Provide the [x, y] coordinate of the cell's center where the given text is located.  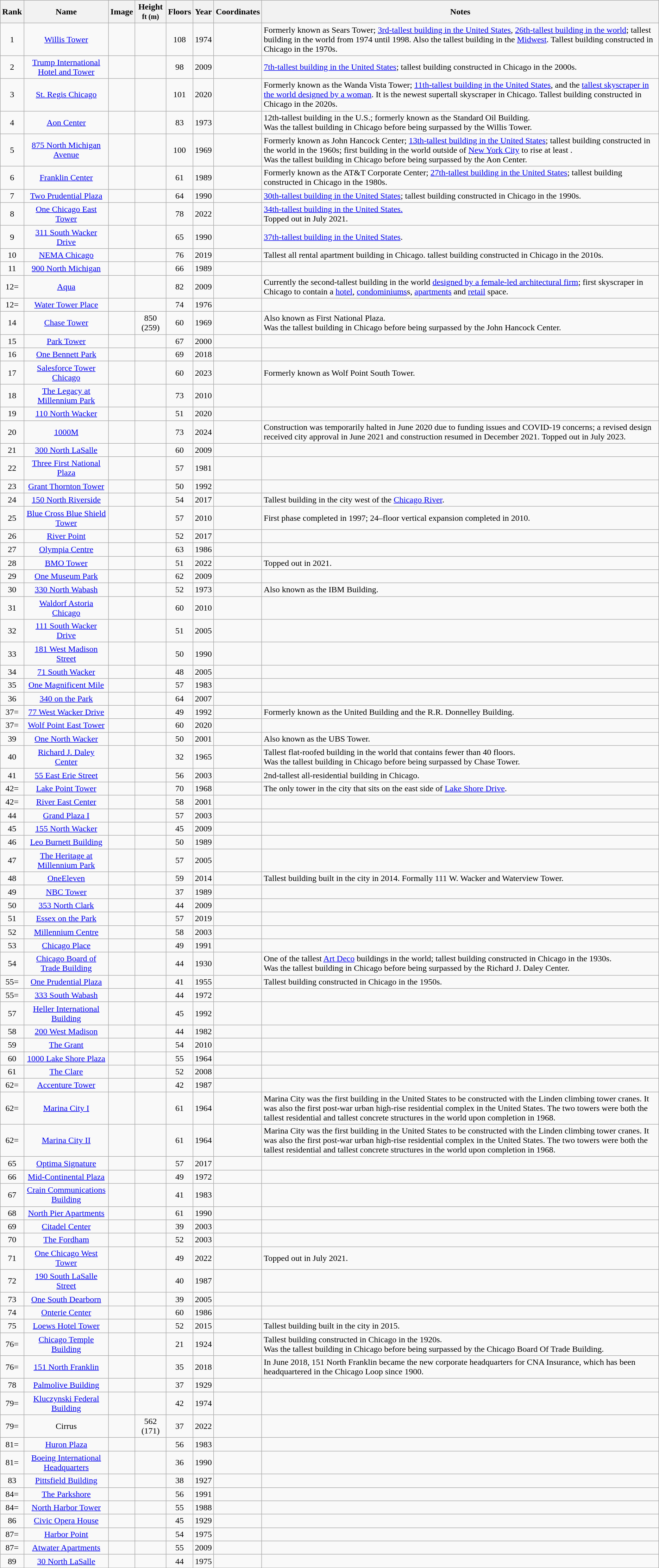
155 North Wacker [66, 829]
2nd-tallest all-residential building in Chicago. [460, 775]
The Clare [66, 1072]
Also known as First National Plaza.Was the tallest building in Chicago before being surpassed by the John Hancock Center. [460, 323]
Water Tower Place [66, 305]
875 North Michigan Avenue [66, 150]
30 [12, 590]
The Fordham [66, 1240]
Also known as the UBS Tower. [460, 739]
One North Wacker [66, 739]
The only tower in the city that sits on the east side of Lake Shore Drive. [460, 788]
72 [12, 1281]
82 [180, 287]
Tallest building built in the city in 2014. Formally 111 W. Wacker and Waterview Tower. [460, 879]
The Legacy at Millennium Park [66, 396]
1000 Lake Shore Plaza [66, 1058]
151 North Franklin [66, 1367]
Heightft (m) [151, 12]
1968 [203, 788]
38 [180, 1481]
1976 [203, 305]
Olympia Centre [66, 549]
Mid-Continental Plaza [66, 1177]
98 [180, 67]
9 [12, 237]
Crain Communications Building [66, 1195]
Loews Hotel Tower [66, 1326]
Salesforce Tower Chicago [66, 373]
Cirrus [66, 1426]
11 [12, 268]
68 [12, 1213]
2014 [203, 879]
353 North Clark [66, 905]
Grand Plaza I [66, 815]
Accenture Tower [66, 1085]
562 (171) [151, 1426]
340 on the Park [66, 699]
Blue Cross Blue Shield Tower [66, 518]
Notes [460, 12]
190 South LaSalle Street [66, 1281]
23 [12, 486]
100 [180, 150]
Pittsfield Building [66, 1481]
62 [180, 576]
16 [12, 355]
1988 [203, 1507]
15 [12, 341]
33 [12, 654]
One Museum Park [66, 576]
Onterie Center [66, 1312]
Topped out in July 2021. [460, 1258]
19 [12, 414]
Chase Tower [66, 323]
Lake Point Tower [66, 788]
1927 [203, 1481]
330 North Wabash [66, 590]
One Magnificent Mile [66, 685]
Harbor Point [66, 1534]
2 [12, 67]
Richard J. Daley Center [66, 757]
25 [12, 518]
2008 [203, 1072]
300 North LaSalle [66, 450]
17 [12, 373]
Waldorf Astoria Chicago [66, 608]
Aqua [66, 287]
30th-tallest building in the United States; tallest building constructed in Chicago in the 1990s. [460, 196]
Name [66, 12]
The Parkshore [66, 1494]
Formerly known as the AT&T Corporate Center; 27th-tallest building in the United States; tallest building constructed in Chicago in the 1980s. [460, 177]
63 [180, 549]
NEMA Chicago [66, 255]
Boeing International Headquarters [66, 1463]
North Pier Apartments [66, 1213]
Two Prudential Plaza [66, 196]
6 [12, 177]
Optima Signature [66, 1163]
2023 [203, 373]
1982 [203, 1031]
Formerly known as the United Building and the R.R. Donnelley Building. [460, 712]
One South Dearborn [66, 1299]
7th-tallest building in the United States; tallest building constructed in Chicago in the 2000s. [460, 67]
NBC Tower [66, 892]
900 North Michigan [66, 268]
29 [12, 576]
Park Tower [66, 341]
3 [12, 95]
2007 [203, 699]
River East Center [66, 802]
1981 [203, 468]
1965 [203, 757]
North Harbor Tower [66, 1507]
Huron Plaza [66, 1444]
47 [12, 861]
46 [12, 842]
2024 [203, 432]
1 [12, 39]
Formerly known as Wolf Point South Tower. [460, 373]
Coordinates [238, 12]
53 [12, 945]
Leo Burnett Building [66, 842]
Topped out in 2021. [460, 563]
Rank [12, 12]
1930 [203, 963]
Marina City II [66, 1141]
Civic Opera House [66, 1521]
37th-tallest building in the United States. [460, 237]
111 South Wacker Drive [66, 631]
Tallest building in the city west of the Chicago River. [460, 500]
89 [12, 1561]
20 [12, 432]
Millennium Centre [66, 932]
St. Regis Chicago [66, 95]
55 East Erie Street [66, 775]
5 [12, 150]
4 [12, 123]
71 [12, 1258]
Trump International Hotel and Tower [66, 67]
10 [12, 255]
Essex on the Park [66, 919]
Chicago Board of Trade Building [66, 963]
Floors [180, 12]
Kluczynski Federal Building [66, 1404]
31 [12, 608]
Chicago Place [66, 945]
BMO Tower [66, 563]
2015 [203, 1326]
Tallest all rental apartment building in Chicago. tallest building constructed in Chicago in the 2010s. [460, 255]
34 [12, 672]
18 [12, 396]
Willis Tower [66, 39]
28 [12, 563]
22 [12, 468]
One Chicago East Tower [66, 214]
Grant Thornton Tower [66, 486]
One Chicago West Tower [66, 1258]
86 [12, 1521]
77 West Wacker Drive [66, 712]
2000 [203, 341]
181 West Madison Street [66, 654]
Franklin Center [66, 177]
Citadel Center [66, 1226]
Also known as the IBM Building. [460, 590]
1924 [203, 1344]
The Heritage at Millennium Park [66, 861]
The Grant [66, 1045]
7 [12, 196]
200 West Madison [66, 1031]
Wolf Point East Tower [66, 725]
Year [203, 12]
108 [180, 39]
One Prudential Plaza [66, 982]
101 [180, 95]
71 South Wacker [66, 672]
8 [12, 214]
Palmolive Building [66, 1385]
27 [12, 549]
850(259) [151, 323]
Image [122, 12]
Three First National Plaza [66, 468]
1955 [203, 982]
14 [12, 323]
75 [12, 1326]
Atwater Apartments [66, 1548]
Tallest building constructed in Chicago in the 1950s. [460, 982]
River Point [66, 536]
333 South Wabash [66, 995]
1000M [66, 432]
OneEleven [66, 879]
Chicago Temple Building [66, 1344]
26 [12, 536]
First phase completed in 1997; 24–floor vertical expansion completed in 2010. [460, 518]
150 North Riverside [66, 500]
30 North LaSalle [66, 1561]
110 North Wacker [66, 414]
24 [12, 500]
One Bennett Park [66, 355]
76 [180, 255]
311 South Wacker Drive [66, 237]
Aon Center [66, 123]
Heller International Building [66, 1013]
Tallest building built in the city in 2015. [460, 1326]
34th-tallest building in the United States.Topped out in July 2021. [460, 214]
Marina City I [66, 1108]
